Pinpoint the cell where the given text exists, returning its [X, Y] midpoint coordinate. 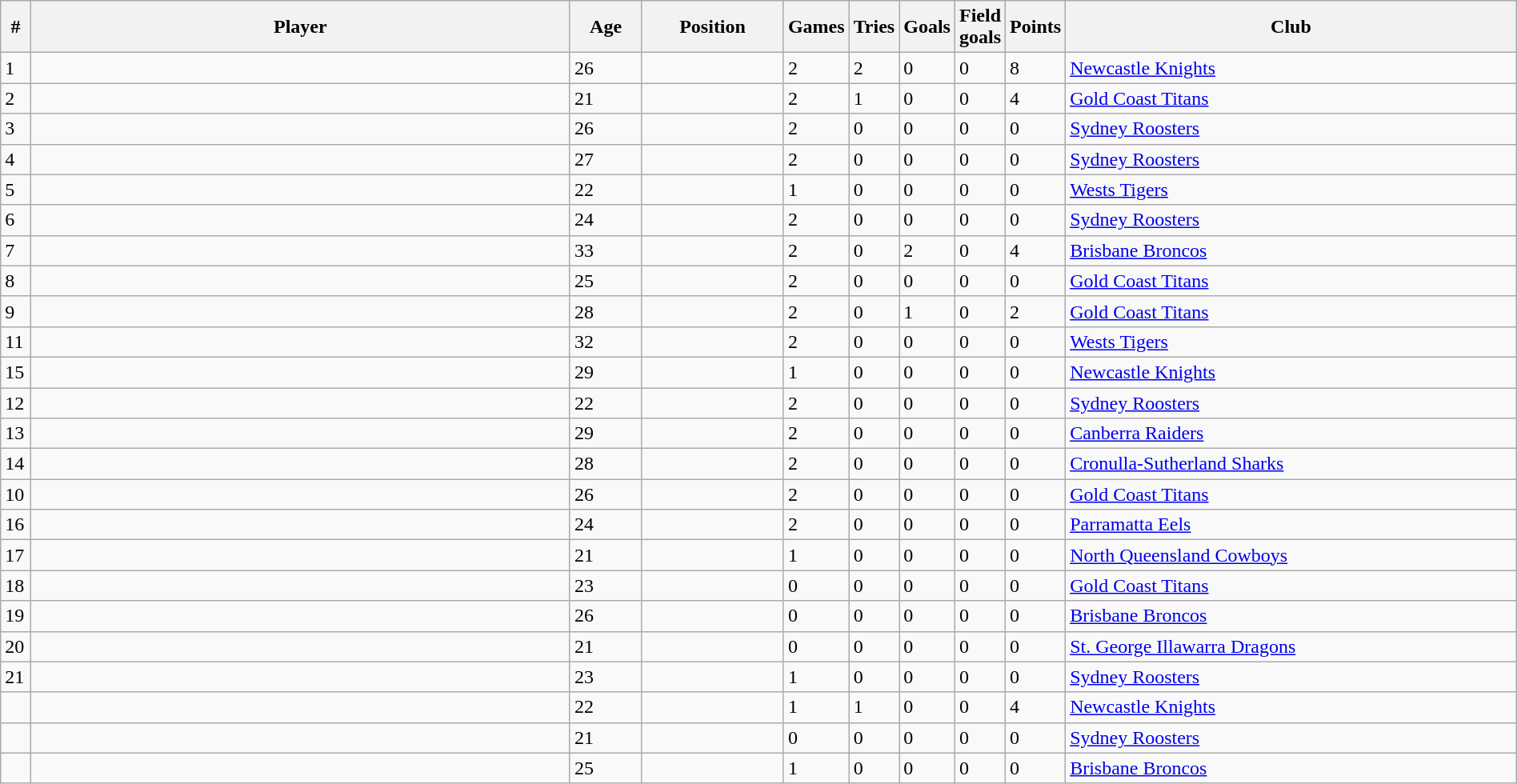
3 [16, 129]
Goals [927, 27]
18 [16, 586]
10 [16, 494]
Games [816, 27]
5 [16, 190]
Tries [874, 27]
11 [16, 342]
Club [1291, 27]
32 [605, 342]
17 [16, 555]
16 [16, 525]
St. George Illawarra Dragons [1291, 646]
North Queensland Cowboys [1291, 555]
6 [16, 220]
# [16, 27]
Cronulla-Sutherland Sharks [1291, 464]
Age [605, 27]
Field goals [979, 27]
33 [605, 250]
Player [300, 27]
Canberra Raiders [1291, 434]
13 [16, 434]
14 [16, 464]
19 [16, 616]
20 [16, 646]
9 [16, 311]
Parramatta Eels [1291, 525]
27 [605, 159]
Position [713, 27]
Points [1035, 27]
7 [16, 250]
15 [16, 372]
12 [16, 402]
